Provide the (X, Y) coordinate of the cell's center where the given text is located.  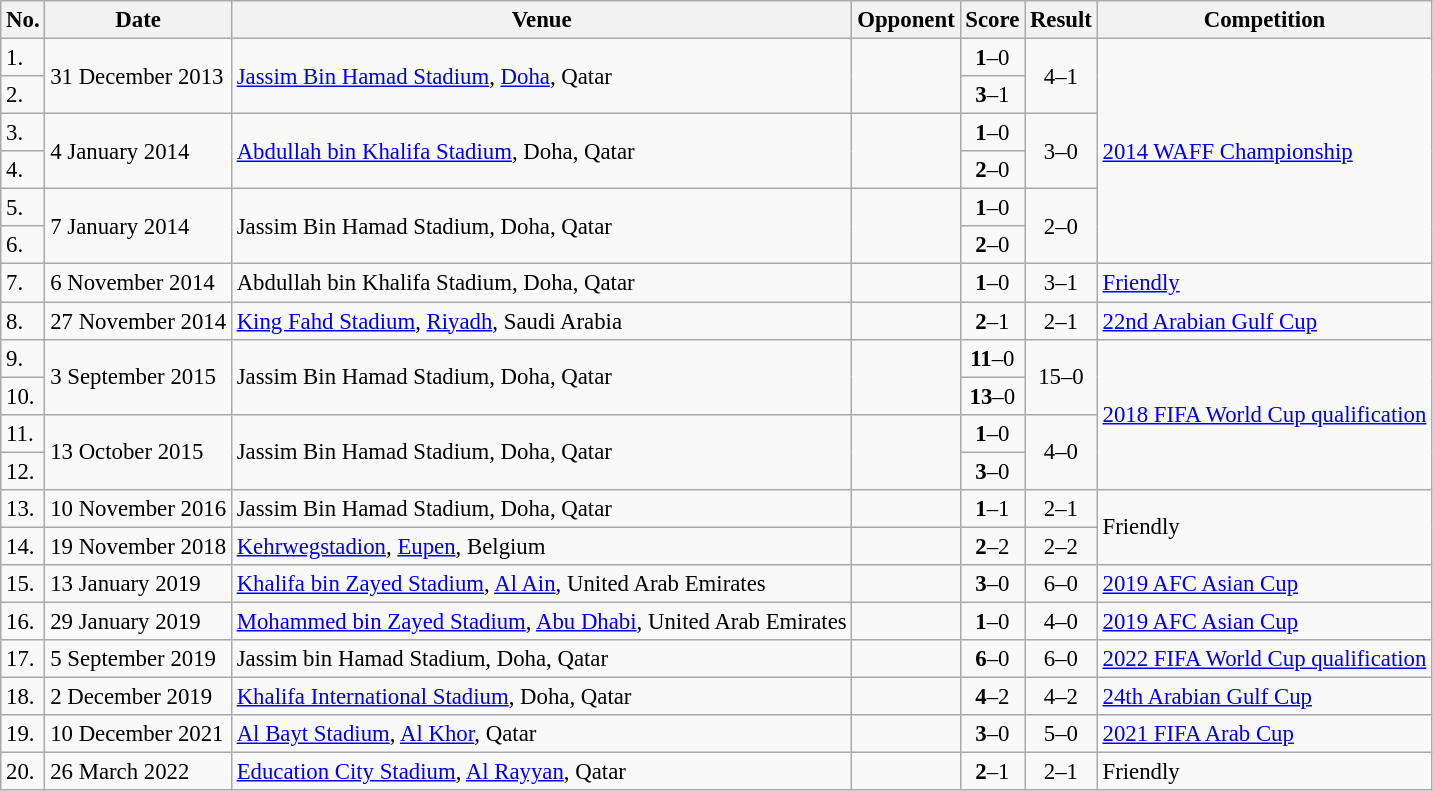
3 September 2015 (138, 376)
Date (138, 20)
24th Arabian Gulf Cup (1264, 697)
Jassim bin Hamad Stadium, Doha, Qatar (542, 659)
Khalifa bin Zayed Stadium, Al Ain, United Arab Emirates (542, 584)
5–0 (1062, 734)
15. (23, 584)
10. (23, 396)
4. (23, 170)
29 January 2019 (138, 621)
27 November 2014 (138, 321)
Education City Stadium, Al Rayyan, Qatar (542, 772)
King Fahd Stadium, Riyadh, Saudi Arabia (542, 321)
8. (23, 321)
2021 FIFA Arab Cup (1264, 734)
Result (1062, 20)
2. (23, 95)
11. (23, 433)
15–0 (1062, 376)
Opponent (906, 20)
3. (23, 133)
9. (23, 358)
19. (23, 734)
22nd Arabian Gulf Cup (1264, 321)
6 November 2014 (138, 283)
10 November 2016 (138, 509)
19 November 2018 (138, 546)
Venue (542, 20)
13. (23, 509)
2 December 2019 (138, 697)
No. (23, 20)
Khalifa International Stadium, Doha, Qatar (542, 697)
17. (23, 659)
31 December 2013 (138, 76)
14. (23, 546)
13–0 (992, 396)
Score (992, 20)
6. (23, 245)
Competition (1264, 20)
13 October 2015 (138, 452)
16. (23, 621)
20. (23, 772)
Al Bayt Stadium, Al Khor, Qatar (542, 734)
5. (23, 208)
18. (23, 697)
13 January 2019 (138, 584)
1–1 (992, 509)
11–0 (992, 358)
2022 FIFA World Cup qualification (1264, 659)
4–1 (1062, 76)
10 December 2021 (138, 734)
2018 FIFA World Cup qualification (1264, 414)
Kehrwegstadion, Eupen, Belgium (542, 546)
4 January 2014 (138, 152)
5 September 2019 (138, 659)
7 January 2014 (138, 226)
Mohammed bin Zayed Stadium, Abu Dhabi, United Arab Emirates (542, 621)
1. (23, 58)
2014 WAFF Championship (1264, 152)
7. (23, 283)
26 March 2022 (138, 772)
12. (23, 471)
